From the cell containing the given text, extract its center point as [X, Y] coordinate. 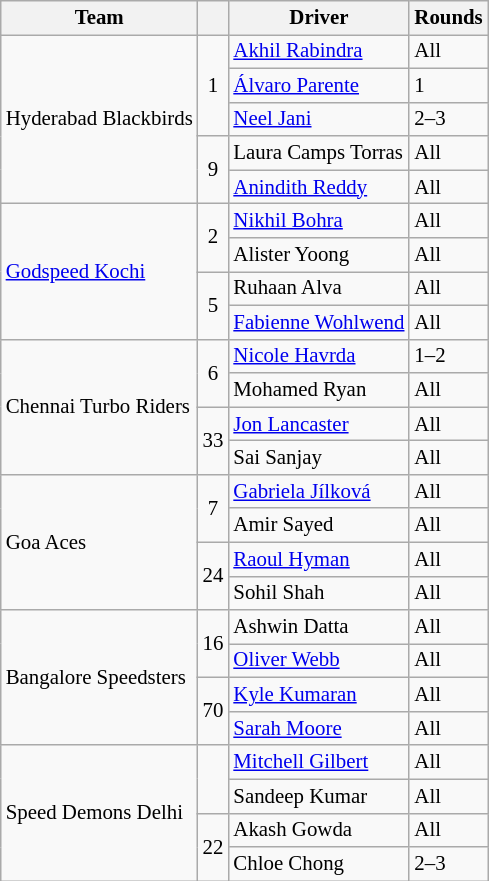
2 [214, 238]
16 [214, 644]
Alister Yoong [318, 255]
Fabienne Wohlwend [318, 322]
Anindith Reddy [318, 187]
Sarah Moore [318, 728]
Hyderabad Blackbirds [100, 118]
Mitchell Gilbert [318, 762]
Team [100, 18]
Chloe Chong [318, 864]
Sandeep Kumar [318, 796]
7 [214, 508]
Gabriela Jílková [318, 491]
Álvaro Parente [318, 85]
Speed Demons Delhi [100, 812]
5 [214, 305]
33 [214, 441]
Mohamed Ryan [318, 390]
Raoul Hyman [318, 559]
Driver [318, 18]
Nikhil Bohra [318, 221]
Goa Aces [100, 542]
Oliver Webb [318, 661]
Jon Lancaster [318, 424]
Laura Camps Torras [318, 153]
Akash Gowda [318, 830]
Rounds [448, 18]
6 [214, 373]
Akhil Rabindra [318, 51]
Sai Sanjay [318, 458]
70 [214, 712]
Chennai Turbo Riders [100, 406]
Ashwin Datta [318, 627]
24 [214, 576]
Bangalore Speedsters [100, 678]
1–2 [448, 356]
Neel Jani [318, 119]
Nicole Havrda [318, 356]
Ruhaan Alva [318, 288]
Godspeed Kochi [100, 272]
Amir Sayed [318, 525]
Kyle Kumaran [318, 695]
9 [214, 170]
22 [214, 847]
Sohil Shah [318, 593]
